From the cell containing the given text, extract its center point as [x, y] coordinate. 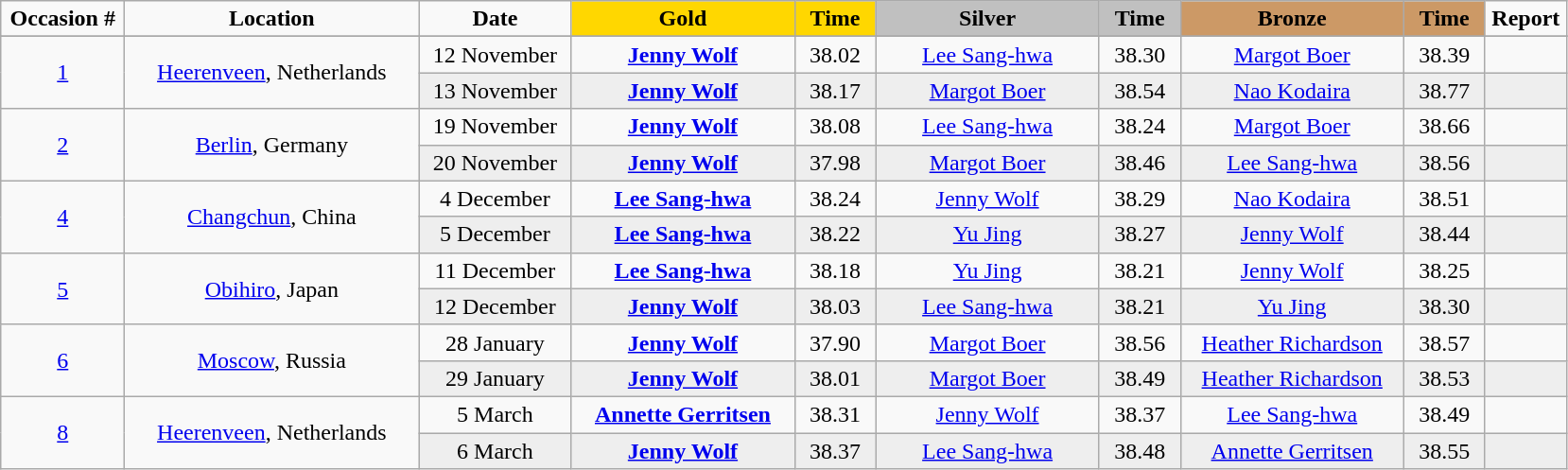
38.03 [835, 306]
4 December [496, 199]
Gold [683, 19]
38.29 [1140, 199]
38.57 [1444, 342]
Obihiro, Japan [272, 288]
12 December [496, 306]
Bronze [1292, 19]
6 [62, 360]
4 [62, 217]
38.39 [1444, 55]
38.53 [1444, 378]
Occasion # [62, 19]
38.54 [1140, 91]
38.22 [835, 235]
38.27 [1140, 235]
20 November [496, 163]
2 [62, 145]
Changchun, China [272, 217]
Moscow, Russia [272, 360]
13 November [496, 91]
38.17 [835, 91]
38.18 [835, 270]
38.25 [1444, 270]
Berlin, Germany [272, 145]
38.01 [835, 378]
19 November [496, 127]
8 [62, 432]
38.44 [1444, 235]
5 [62, 288]
6 March [496, 451]
38.02 [835, 55]
Date [496, 19]
12 November [496, 55]
37.98 [835, 163]
38.55 [1444, 451]
Silver [987, 19]
38.31 [835, 414]
38.46 [1140, 163]
Report [1525, 19]
38.51 [1444, 199]
28 January [496, 342]
1 [62, 73]
11 December [496, 270]
Location [272, 19]
38.77 [1444, 91]
38.48 [1140, 451]
29 January [496, 378]
38.66 [1444, 127]
37.90 [835, 342]
5 December [496, 235]
5 March [496, 414]
38.08 [835, 127]
